From the cell containing the given text, extract its center point as [X, Y] coordinate. 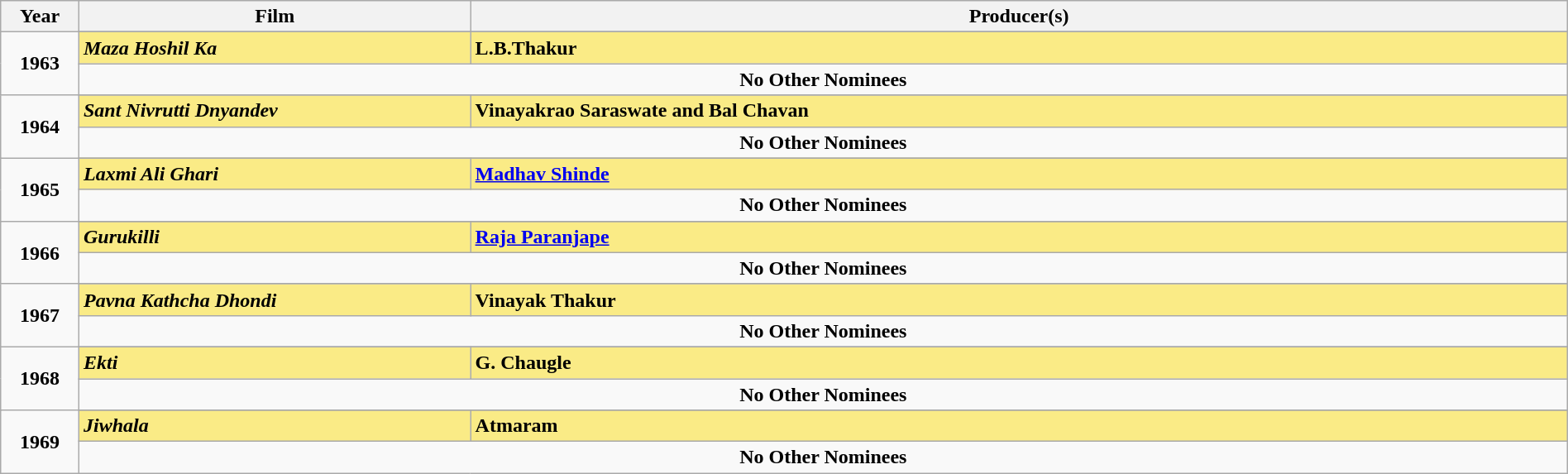
1963 [40, 64]
1969 [40, 442]
1966 [40, 252]
Gurukilli [275, 237]
Atmaram [1019, 426]
1965 [40, 189]
L.B.Thakur [1019, 48]
1967 [40, 315]
Madhav Shinde [1019, 174]
Vinayak Thakur [1019, 299]
Ekti [275, 362]
Year [40, 17]
G. Chaugle [1019, 362]
Film [275, 17]
Vinayakrao Saraswate and Bal Chavan [1019, 111]
Pavna Kathcha Dhondi [275, 299]
1964 [40, 127]
Laxmi Ali Ghari [275, 174]
Raja Paranjape [1019, 237]
Jiwhala [275, 426]
1968 [40, 378]
Producer(s) [1019, 17]
Maza Hoshil Ka [275, 48]
Sant Nivrutti Dnyandev [275, 111]
